Locate the cell with the specified text and output its (X, Y) center coordinate. 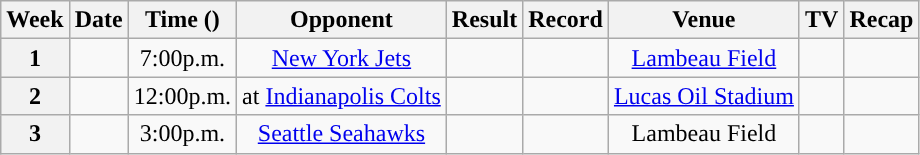
3:00p.m. (182, 134)
Result (484, 20)
Recap (882, 20)
at Indianapolis Colts (342, 96)
Opponent (342, 20)
7:00p.m. (182, 58)
1 (35, 58)
Seattle Seahawks (342, 134)
Lucas Oil Stadium (704, 96)
Venue (704, 20)
Record (566, 20)
Date (98, 20)
Week (35, 20)
3 (35, 134)
TV (821, 20)
2 (35, 96)
New York Jets (342, 58)
12:00p.m. (182, 96)
Time () (182, 20)
